Pinpoint the cell where the given text exists, returning its (X, Y) midpoint coordinate. 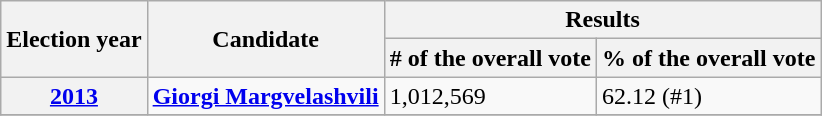
Candidate (266, 39)
Results (602, 20)
# of the overall vote (490, 58)
1,012,569 (490, 96)
62.12 (#1) (709, 96)
% of the overall vote (709, 58)
Election year (74, 39)
2013 (74, 96)
Giorgi Margvelashvili (266, 96)
